Return the (X, Y) coordinate for the center point of the cell that contains the specified text.  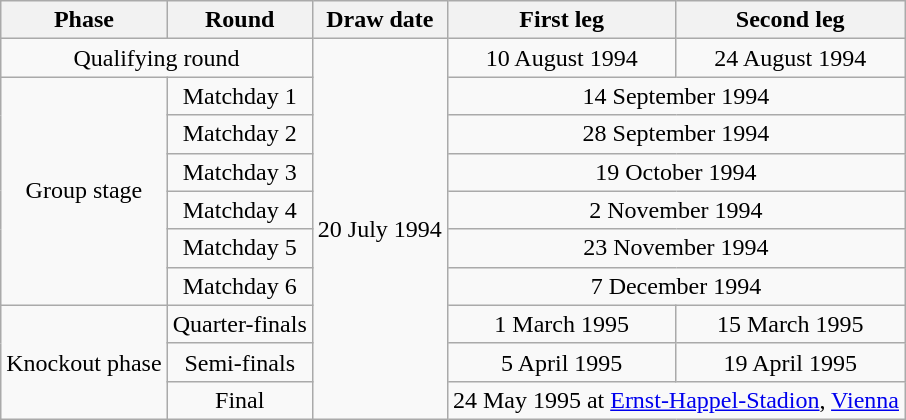
Quarter-finals (240, 324)
Matchday 6 (240, 286)
24 May 1995 at Ernst-Happel-Stadion, Vienna (676, 400)
7 December 1994 (676, 286)
Group stage (84, 191)
Semi-finals (240, 362)
15 March 1995 (790, 324)
Qualifying round (157, 58)
10 August 1994 (562, 58)
14 September 1994 (676, 96)
Matchday 3 (240, 172)
28 September 1994 (676, 134)
Matchday 5 (240, 248)
5 April 1995 (562, 362)
Matchday 4 (240, 210)
Matchday 2 (240, 134)
Second leg (790, 20)
Final (240, 400)
First leg (562, 20)
19 October 1994 (676, 172)
24 August 1994 (790, 58)
23 November 1994 (676, 248)
1 March 1995 (562, 324)
19 April 1995 (790, 362)
2 November 1994 (676, 210)
Matchday 1 (240, 96)
Phase (84, 20)
Knockout phase (84, 362)
Draw date (380, 20)
20 July 1994 (380, 230)
Round (240, 20)
